Detect which cell encompasses the target text, then output its [X, Y] center coordinate. 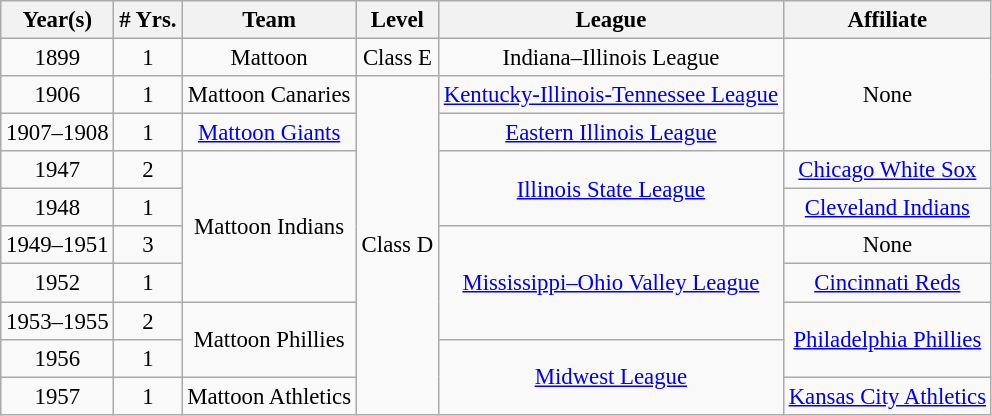
Class D [397, 245]
1956 [58, 358]
Mattoon Canaries [269, 95]
Philadelphia Phillies [887, 340]
Team [269, 20]
League [610, 20]
1906 [58, 95]
Mattoon Athletics [269, 396]
1952 [58, 283]
1899 [58, 58]
Year(s) [58, 20]
1957 [58, 396]
Chicago White Sox [887, 170]
Mattoon Phillies [269, 340]
1949–1951 [58, 245]
Affiliate [887, 20]
Cincinnati Reds [887, 283]
# Yrs. [148, 20]
Indiana–Illinois League [610, 58]
Kentucky-Illinois-Tennessee League [610, 95]
1947 [58, 170]
1907–1908 [58, 133]
Cleveland Indians [887, 208]
Kansas City Athletics [887, 396]
Mississippi–Ohio Valley League [610, 282]
1948 [58, 208]
Mattoon Indians [269, 226]
3 [148, 245]
Mattoon [269, 58]
Eastern Illinois League [610, 133]
1953–1955 [58, 321]
Class E [397, 58]
Mattoon Giants [269, 133]
Level [397, 20]
Midwest League [610, 376]
Illinois State League [610, 188]
